Find where the given text appears and provide that cell's center as (X, Y) coordinate. 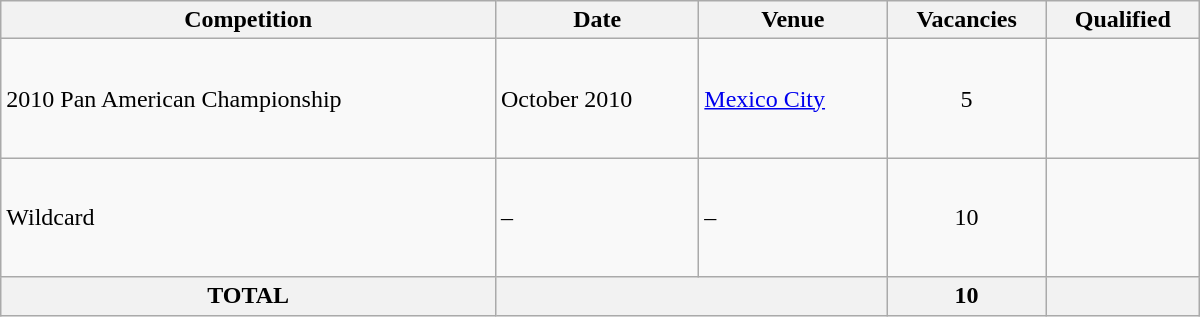
5 (966, 98)
TOTAL (248, 296)
Mexico City (793, 98)
Venue (793, 20)
Competition (248, 20)
October 2010 (596, 98)
2010 Pan American Championship (248, 98)
Vacancies (966, 20)
Wildcard (248, 218)
Date (596, 20)
Qualified (1122, 20)
